Identify which cell holds the provided text, then report its (X, Y) central coordinate. 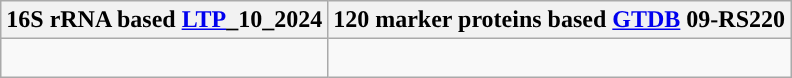
120 marker proteins based GTDB 09-RS220 (560, 20)
16S rRNA based LTP_10_2024 (164, 20)
